Identify which cell holds the provided text, then report its (x, y) central coordinate. 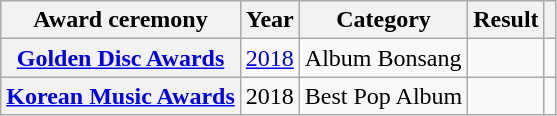
Korean Music Awards (121, 96)
Year (270, 20)
Best Pop Album (383, 96)
Award ceremony (121, 20)
Album Bonsang (383, 58)
Result (506, 20)
Category (383, 20)
Golden Disc Awards (121, 58)
